For the text-containing cell, return its midpoint in (X, Y) coordinate format. 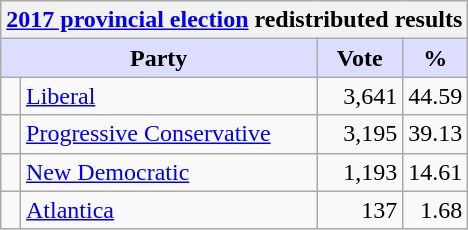
New Democratic (169, 172)
1,193 (360, 172)
1.68 (436, 210)
14.61 (436, 172)
137 (360, 210)
39.13 (436, 134)
Atlantica (169, 210)
Liberal (169, 96)
Party (159, 58)
Vote (360, 58)
% (436, 58)
Progressive Conservative (169, 134)
3,195 (360, 134)
44.59 (436, 96)
2017 provincial election redistributed results (234, 20)
3,641 (360, 96)
